Scan for the cell matching the given text and deliver its [X, Y] coordinate at center. 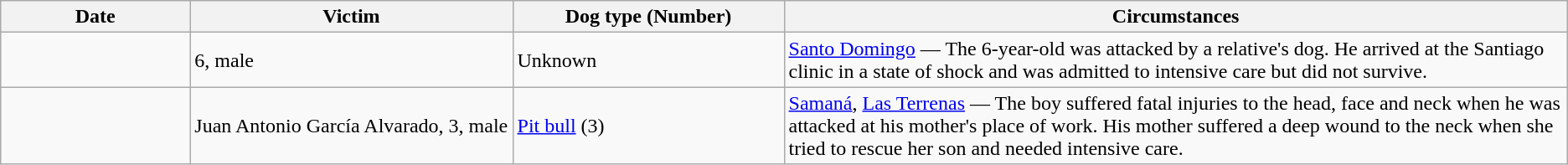
Victim [352, 17]
Pit bull (3) [648, 126]
6, male [352, 60]
Dog type (Number) [648, 17]
Circumstances [1176, 17]
Date [95, 17]
Unknown [648, 60]
Juan Antonio García Alvarado, 3, male [352, 126]
